For the text-containing cell, return its midpoint in (x, y) coordinate format. 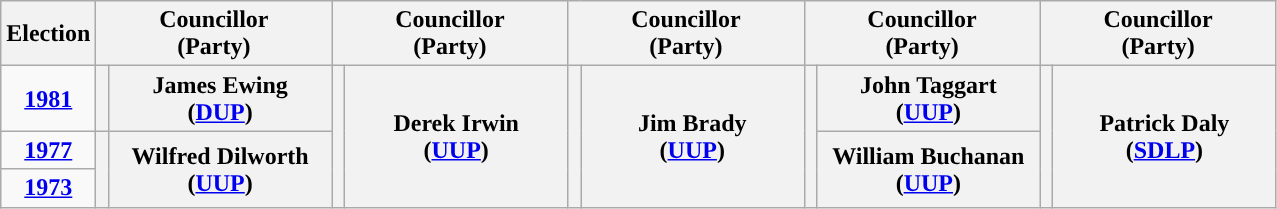
John Taggart (UUP) (929, 98)
1977 (48, 150)
Patrick Daly (SDLP) (1165, 136)
1981 (48, 98)
Election (48, 34)
William Buchanan (UUP) (929, 169)
Jim Brady (UUP) (692, 136)
James Ewing (DUP) (220, 98)
Derek Irwin (UUP) (456, 136)
1973 (48, 188)
Wilfred Dilworth (UUP) (220, 169)
